Extract the [X, Y] coordinate from the center of the cell holding the provided text.  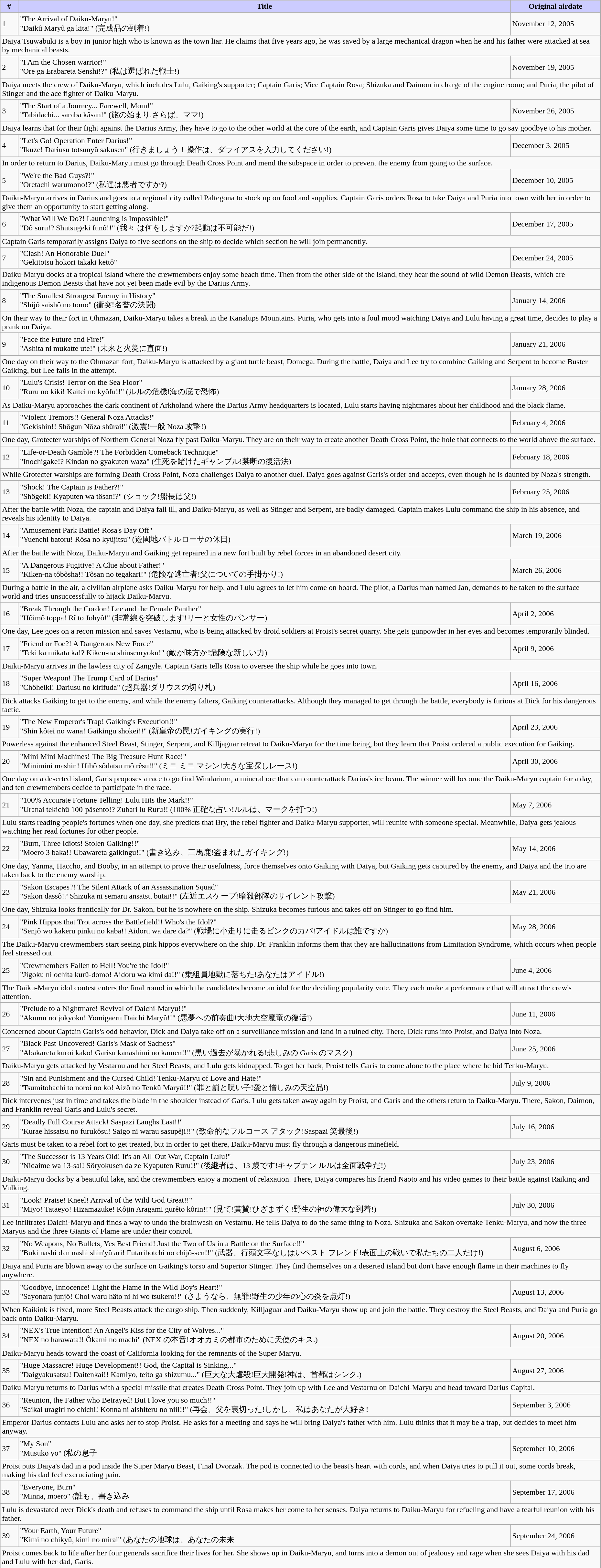
24 [9, 927]
July 16, 2006 [555, 1127]
14 [9, 535]
December 17, 2005 [555, 224]
"What Will We Do?! Launching is Impossible!""Dô suru!? Shutsugeki funô!!" (我々 は何をしますか?起動は不可能だ!) [264, 224]
June 11, 2006 [555, 1014]
"Shock! The Captain is Father?!""Shôgeki! Kyaputen wa tôsan!?" (ショック!船長は父!) [264, 492]
"Crewmembers Fallen to Hell! You're the Idol!""Jigoku ni ochita kurû-domo! Aidoru wa kimi da!!" (乗組員地獄に落ちた!あなたはアイドル!) [264, 970]
April 23, 2006 [555, 727]
"Friend or Foe?! A Dangerous New Force""Teki ka mikata ka!? Kiken-na shinsenryoku!" (敵か味方か!危険な新しい力) [264, 648]
November 26, 2005 [555, 111]
"Look! Praise! Kneel! Arrival of the Wild God Great!!""Miyo! Tataeyo! Hizamazuke! Kôjin Aragami gurêto kôrin!!" (見て!賞賛!ひざまずく!野生の神の偉大な到着!) [264, 1205]
August 27, 2006 [555, 1371]
1 [9, 24]
"Pink Hippos that Trot across the Battlefield!! Who's the Idol?""Senjô wo kakeru pinku no kaba!! Aidoru wa dare da?" (戦場に小走りに走るピンクのカバ!アイドルは誰ですか) [264, 927]
8 [9, 301]
"Let's Go! Operation Enter Darius!""Ikuze! Dariusu totsunyû sakusen" (行きましょう！操作は、ダライアスを入力してください!) [264, 146]
November 12, 2005 [555, 24]
July 9, 2006 [555, 1083]
Original airdate [555, 6]
One day, Shizuka looks frantically for Dr. Sakon, but he is nowhere on the ship. Shizuka becomes furious and takes off on Stinger to go find him. [301, 910]
"Goodbye, Innocence! Light the Flame in the Wild Boy's Heart!""Sayonara junjô! Choi waru hâto ni hi wo tsukero!!" (さようなら、無罪!野生の少年の心の炎を点灯!) [264, 1292]
10 [9, 388]
Garis must be taken to a rebel fort to get treated, but in order to get there, Daiku-Maryu must fly through a dangerous minefield. [301, 1144]
September 24, 2006 [555, 1536]
23 [9, 892]
"Lulu's Crisis! Terror on the Sea Floor""Ruru no kiki! Kaitei no kyôfu!!" (ルルの危機!海の底で恐怖) [264, 388]
2 [9, 67]
"I Am the Chosen warrior!""Ore ga Erabareta Senshi!?" (私は選ばれた戦士!) [264, 67]
30 [9, 1162]
"Huge Massacre! Huge Development!! God, the Capital is Sinking...""Daigyakusatsu! Daitenkai!! Kamiyo, teito ga shizumu..." (巨大な大虐殺!巨大開発!神は、首都はシンク.) [264, 1371]
"We're the Bad Guys?!""Oretachi warumono!?" (私達は悪者ですか?) [264, 180]
"Sin and Punishment and the Cursed Child! Tenku-Maryu of Love and Hate!""Tsumitobachi to noroi no ko! Aizô no Tenkû Maryû!!" (罪と罰と呪い子!愛と憎しみの天空品!) [264, 1083]
6 [9, 224]
September 17, 2006 [555, 1492]
17 [9, 648]
22 [9, 848]
August 13, 2006 [555, 1292]
January 14, 2006 [555, 301]
December 24, 2005 [555, 258]
June 25, 2006 [555, 1049]
29 [9, 1127]
"The Start of a Journey... Farewell, Mom!""Tabidachi... saraba kâsan!" (旅の始まり.さらば、ママ!) [264, 111]
April 16, 2006 [555, 683]
"Amusement Park Battle! Rosa's Day Off""Yuenchi batoru! Rôsa no kyûjitsu" (遊園地バトルローサの休日) [264, 535]
Title [264, 6]
3 [9, 111]
March 26, 2006 [555, 570]
16 [9, 614]
Daiku-Maryu arrives in the lawless city of Zangyle. Captain Garis tells Rosa to oversee the ship while he goes into town. [301, 666]
May 7, 2006 [555, 805]
18 [9, 683]
July 23, 2006 [555, 1162]
9 [9, 344]
"The Smallest Strongest Enemy in History""Shijô saishô no tomo" (衝突!名誉の決闘) [264, 301]
February 25, 2006 [555, 492]
March 19, 2006 [555, 535]
December 3, 2005 [555, 146]
"Sakon Escapes?! The Silent Attack of an Assassination Squad""Sakon dassô!? Shizuka ni semaru ansatsu butai!!" (左近エスケープ!暗殺部隊のサイレント攻撃) [264, 892]
After the battle with Noza, Daiku-Maryu and Gaiking get repaired in a new fort built by rebel forces in an abandoned desert city. [301, 553]
June 4, 2006 [555, 970]
September 10, 2006 [555, 1449]
33 [9, 1292]
"Clash! An Honorable Duel""Gekitotsu hokori takaki kettô" [264, 258]
August 20, 2006 [555, 1336]
31 [9, 1205]
April 2, 2006 [555, 614]
32 [9, 1249]
April 9, 2006 [555, 648]
"NEX's True Intention! An Angel's Kiss for the City of Wolves...""NEX no harawata!! Ôkami no machi" (NEX の本音!オオカミの都市のために天使のキス.) [264, 1336]
Captain Garis temporarily assigns Daiya to five sections on the ship to decide which section he will join permanently. [301, 241]
January 28, 2006 [555, 388]
"Break Through the Cordon! Lee and the Female Panther""Hôimô toppa! Rî to Johyô!" (非常線を突破します!リーと女性のパンサー) [264, 614]
"Prelude to a Nightmare! Revival of Daichi-Maryu!!""Akumu no jokyoku! Yomigaeru Daichi Maryû!!" (悪夢への前奏曲!大地大空魔竜の復活!) [264, 1014]
August 6, 2006 [555, 1249]
"Black Past Uncovered! Garis's Mask of Sadness""Abakareta kuroi kako! Garisu kanashimi no kamen!!" (黒い過去が暴かれる!悲しみの Garis のマスク) [264, 1049]
21 [9, 805]
December 10, 2005 [555, 180]
"100% Accurate Fortune Telling! Lulu Hits the Mark!!""Uranai tekichû 100-pâsento!? Zubari iu Ruru!! (100% 正確な占い!ルルは、マークを打つ!) [264, 805]
15 [9, 570]
27 [9, 1049]
28 [9, 1083]
April 30, 2006 [555, 762]
"The Arrival of Daiku-Maryu!""Daikû Maryû ga kita!" (完成品の到着!) [264, 24]
"Super Weapon! The Trump Card of Darius""Chôheiki! Dariusu no kirifuda" (超兵器!ダリウスの切り札) [264, 683]
"Mini Mini Machines! The Big Treasure Hunt Race!""Minimini mashin! Hihô sôdatsu mô rêsu!!" (ミニ ミニ マシン!大きな宝探しレース!) [264, 762]
"Face the Future and Fire!""Ashita ni mukatte ute!" (未来と火災に直面!) [264, 344]
"Everyone, Burn""Minna, moero" (誰も、書き込み [264, 1492]
34 [9, 1336]
38 [9, 1492]
39 [9, 1536]
11 [9, 423]
February 18, 2006 [555, 457]
12 [9, 457]
"Deadly Full Course Attack! Saspazi Laughs Last!!""Kurae hissatsu no furukôsu! Saigo ni warau sasupêji!!" (致命的なフルコース アタック!Saspazi 笑最後!) [264, 1127]
"Burn, Three Idiots! Stolen Gaiking!!""Moero 3 baka!! Ubawareta gaikingu!!" (書き込み、三馬鹿!盗まれたガイキング!) [264, 848]
"A Dangerous Fugitive! A Clue about Father!""Kiken-na tôbôsha!! Tôsan no tegakari!" (危険な逃亡者!父についての手掛かり!) [264, 570]
"My Son""Musuko yo" (私の息子 [264, 1449]
35 [9, 1371]
"Life-or-Death Gamble?! The Forbidden Comeback Technique""Inochigake!? Kindan no gyakuten waza" (生死を賭けたギャンブル!禁断の復活法) [264, 457]
"The New Emperor's Trap! Gaiking's Execution!!""Shin kôtei no wana! Gaikingu shokei!!" (新皇帝の罠!ガイキングの実行!) [264, 727]
25 [9, 970]
July 30, 2006 [555, 1205]
November 19, 2005 [555, 67]
May 21, 2006 [555, 892]
May 14, 2006 [555, 848]
13 [9, 492]
"Violent Tremors!! General Noza Attacks!""Gekishin!! Shôgun Nôza shûrai!" (激震!一般 Noza 攻撃!) [264, 423]
26 [9, 1014]
37 [9, 1449]
20 [9, 762]
19 [9, 727]
February 4, 2006 [555, 423]
4 [9, 146]
36 [9, 1405]
January 21, 2006 [555, 344]
5 [9, 180]
Daiku-Maryu heads toward the coast of California looking for the remnants of the Super Maryu. [301, 1353]
# [9, 6]
7 [9, 258]
"Reunion, the Father who Betrayed! But I love you so much!!""Saikai uragiri no chichi! Konna ni aishiteru no niii!!" (再会、父を裏切った!しかし、私はあなたが大好き! [264, 1405]
May 28, 2006 [555, 927]
September 3, 2006 [555, 1405]
"Your Earth, Your Future""Kimi no chikyû, kimi no mirai" (あなたの地球は、あなたの未来 [264, 1536]
